Determine the [x, y] coordinate at the center of the cell enclosing the given text.  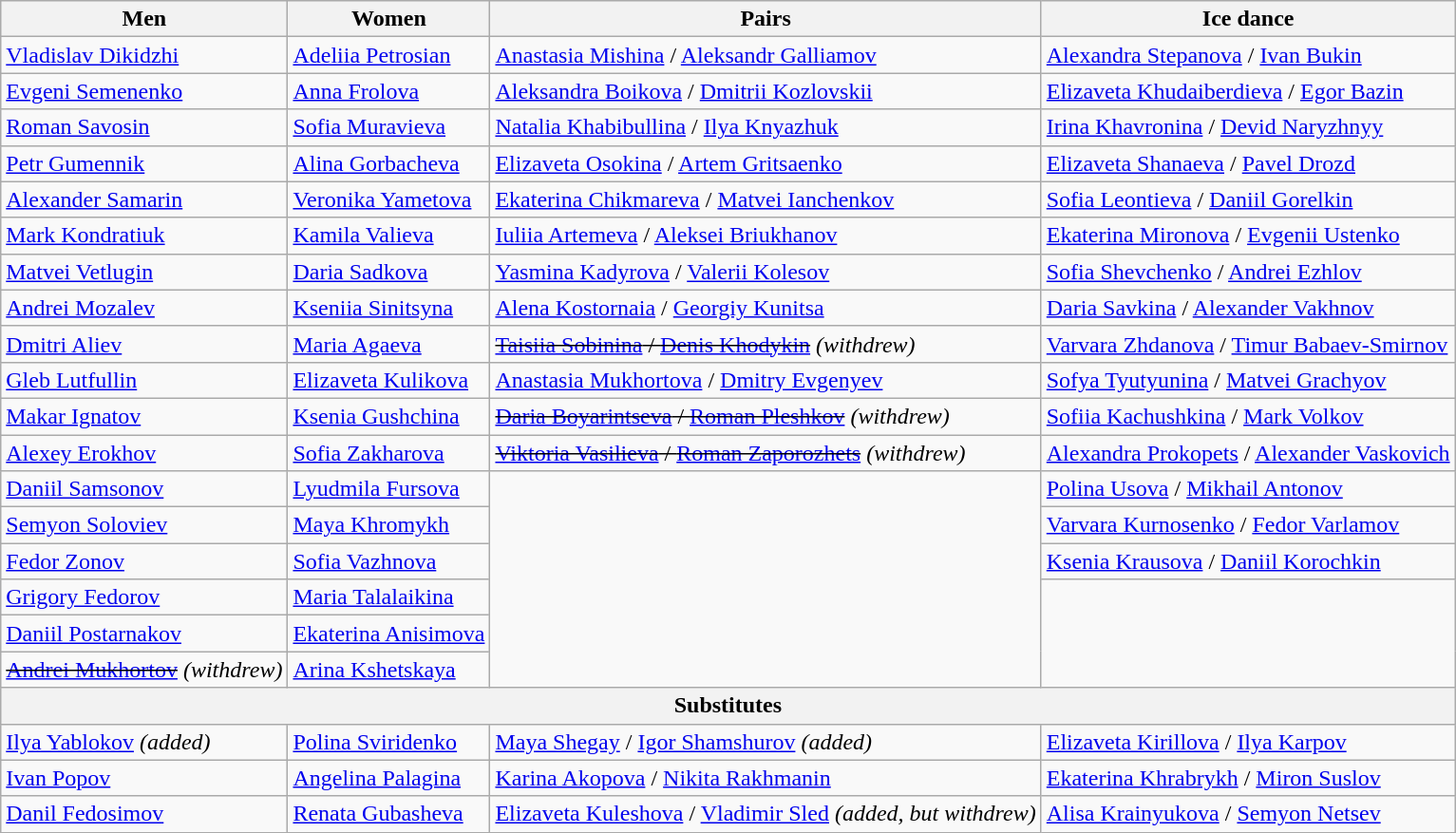
Maria Talalaikina [389, 597]
Lyudmila Fursova [389, 489]
Anastasia Mukhortova / Dmitry Evgenyev [766, 380]
Iuliia Artemeva / Aleksei Briukhanov [766, 236]
Gleb Lutfullin [144, 380]
Angelina Palagina [389, 778]
Veronika Yametova [389, 199]
Sofia Shevchenko / Andrei Ezhlov [1248, 272]
Women [389, 19]
Ekaterina Anisimova [389, 634]
Roman Savosin [144, 127]
Kamila Valieva [389, 236]
Grigory Fedorov [144, 597]
Elizaveta Khudaiberdieva / Egor Bazin [1248, 91]
Natalia Khabibullina / Ilya Knyazhuk [766, 127]
Evgeni Semenenko [144, 91]
Taisiia Sobinina / Denis Khodykin (withdrew) [766, 344]
Arina Kshetskaya [389, 670]
Sofia Zakharova [389, 453]
Daniil Samsonov [144, 489]
Ksenia Krausova / Daniil Korochkin [1248, 561]
Irina Khavronina / Devid Naryzhnyy [1248, 127]
Daniil Postarnakov [144, 634]
Maria Agaeva [389, 344]
Alena Kostornaia / Georgiy Kunitsa [766, 308]
Sofya Tyutyunina / Matvei Grachyov [1248, 380]
Renata Gubasheva [389, 814]
Adeliia Petrosian [389, 55]
Mark Kondratiuk [144, 236]
Ekaterina Chikmareva / Matvei Ianchenkov [766, 199]
Ilya Yablokov (added) [144, 742]
Vladislav Dikidzhi [144, 55]
Ivan Popov [144, 778]
Elizaveta Kuleshova / Vladimir Sled (added, but withdrew) [766, 814]
Dmitri Aliev [144, 344]
Kseniia Sinitsyna [389, 308]
Viktoria Vasilieva / Roman Zaporozhets (withdrew) [766, 453]
Daria Boyarintseva / Roman Pleshkov (withdrew) [766, 416]
Matvei Vetlugin [144, 272]
Sofiia Kachushkina / Mark Volkov [1248, 416]
Pairs [766, 19]
Fedor Zonov [144, 561]
Alisa Krainyukova / Semyon Netsev [1248, 814]
Alexey Erokhov [144, 453]
Karina Akopova / Nikita Rakhmanin [766, 778]
Semyon Soloviev [144, 525]
Polina Usova / Mikhail Antonov [1248, 489]
Danil Fedosimov [144, 814]
Elizaveta Kulikova [389, 380]
Makar Ignatov [144, 416]
Sofia Vazhnova [389, 561]
Substitutes [728, 706]
Maya Shegay / Igor Shamshurov (added) [766, 742]
Alina Gorbacheva [389, 163]
Alexandra Stepanova / Ivan Bukin [1248, 55]
Alexandra Prokopets / Alexander Vaskovich [1248, 453]
Daria Savkina / Alexander Vakhnov [1248, 308]
Daria Sadkova [389, 272]
Anna Frolova [389, 91]
Alexander Samarin [144, 199]
Ksenia Gushchina [389, 416]
Varvara Kurnosenko / Fedor Varlamov [1248, 525]
Maya Khromykh [389, 525]
Elizaveta Kirillova / Ilya Karpov [1248, 742]
Aleksandra Boikova / Dmitrii Kozlovskii [766, 91]
Yasmina Kadyrova / Valerii Kolesov [766, 272]
Elizaveta Osokina / Artem Gritsaenko [766, 163]
Anastasia Mishina / Aleksandr Galliamov [766, 55]
Varvara Zhdanova / Timur Babaev-Smirnov [1248, 344]
Ekaterina Mironova / Evgenii Ustenko [1248, 236]
Elizaveta Shanaeva / Pavel Drozd [1248, 163]
Men [144, 19]
Ekaterina Khrabrykh / Miron Suslov [1248, 778]
Andrei Mukhortov (withdrew) [144, 670]
Polina Sviridenko [389, 742]
Sofia Muravieva [389, 127]
Andrei Mozalev [144, 308]
Ice dance [1248, 19]
Sofia Leontieva / Daniil Gorelkin [1248, 199]
Petr Gumennik [144, 163]
